Scan for the cell matching the given text and deliver its [X, Y] coordinate at center. 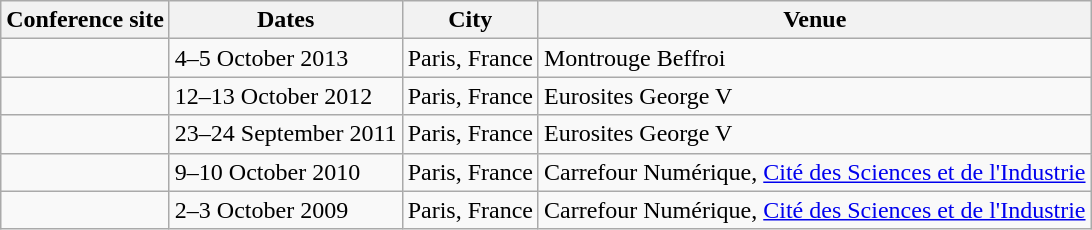
Dates [286, 20]
2–3 October 2009 [286, 210]
4–5 October 2013 [286, 58]
Venue [814, 20]
Montrouge Beffroi [814, 58]
9–10 October 2010 [286, 172]
23–24 September 2011 [286, 134]
12–13 October 2012 [286, 96]
City [470, 20]
Conference site [86, 20]
